For the text-containing cell, return its midpoint in (x, y) coordinate format. 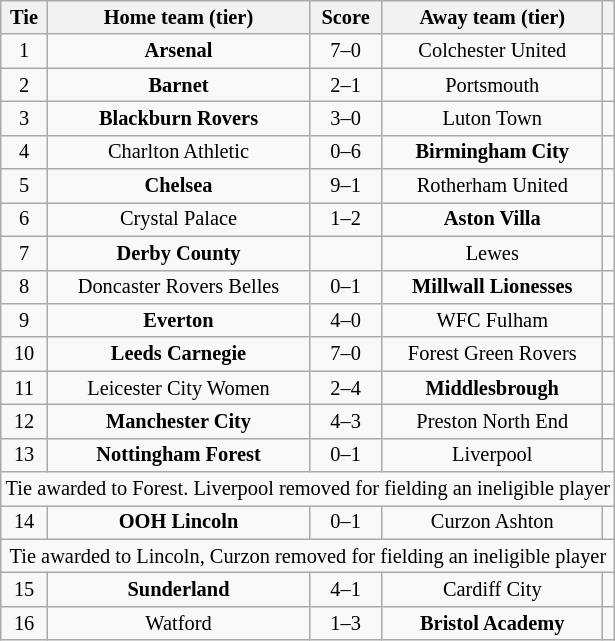
15 (24, 589)
Tie (24, 17)
Aston Villa (492, 219)
Watford (178, 623)
2 (24, 85)
Portsmouth (492, 85)
Everton (178, 320)
9 (24, 320)
1 (24, 51)
Preston North End (492, 421)
Leicester City Women (178, 388)
14 (24, 522)
WFC Fulham (492, 320)
Middlesbrough (492, 388)
7 (24, 253)
4–0 (346, 320)
Charlton Athletic (178, 152)
Leeds Carnegie (178, 354)
Luton Town (492, 118)
4–1 (346, 589)
Forest Green Rovers (492, 354)
Lewes (492, 253)
10 (24, 354)
Cardiff City (492, 589)
Tie awarded to Lincoln, Curzon removed for fielding an ineligible player (308, 556)
Sunderland (178, 589)
Liverpool (492, 455)
Home team (tier) (178, 17)
Manchester City (178, 421)
Bristol Academy (492, 623)
Millwall Lionesses (492, 287)
Curzon Ashton (492, 522)
Blackburn Rovers (178, 118)
Colchester United (492, 51)
4–3 (346, 421)
Derby County (178, 253)
4 (24, 152)
5 (24, 186)
Doncaster Rovers Belles (178, 287)
1–2 (346, 219)
1–3 (346, 623)
Score (346, 17)
Crystal Palace (178, 219)
13 (24, 455)
6 (24, 219)
11 (24, 388)
OOH Lincoln (178, 522)
8 (24, 287)
3 (24, 118)
Barnet (178, 85)
0–6 (346, 152)
3–0 (346, 118)
Away team (tier) (492, 17)
Rotherham United (492, 186)
16 (24, 623)
Chelsea (178, 186)
12 (24, 421)
Arsenal (178, 51)
9–1 (346, 186)
Tie awarded to Forest. Liverpool removed for fielding an ineligible player (308, 489)
Nottingham Forest (178, 455)
2–4 (346, 388)
2–1 (346, 85)
Birmingham City (492, 152)
